Determine the (x, y) coordinate at the center of the cell enclosing the given text.  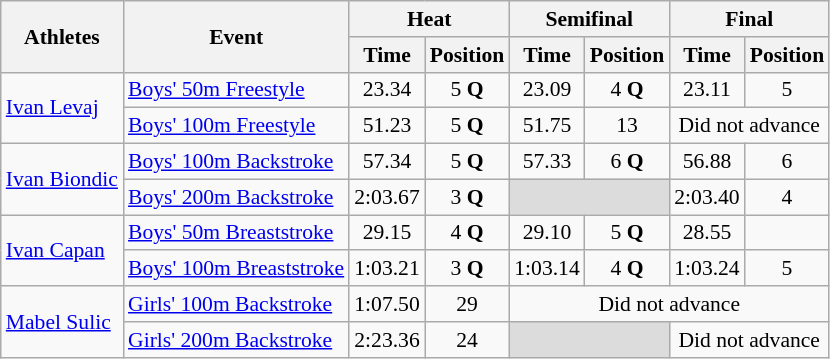
57.34 (386, 162)
51.75 (546, 126)
29.15 (386, 233)
Ivan Biondic (62, 180)
Boys' 200m Backstroke (236, 197)
51.23 (386, 126)
23.09 (546, 90)
28.55 (706, 233)
Boys' 100m Freestyle (236, 126)
Athletes (62, 36)
57.33 (546, 162)
Ivan Capan (62, 250)
Ivan Levaj (62, 108)
56.88 (706, 162)
Final (749, 19)
Boys' 100m Backstroke (236, 162)
29 (467, 304)
2:03.40 (706, 197)
Girls' 200m Backstroke (236, 340)
29.10 (546, 233)
Boys' 50m Freestyle (236, 90)
13 (627, 126)
1:03.21 (386, 269)
Boys' 50m Breaststroke (236, 233)
Heat (429, 19)
1:03.24 (706, 269)
23.34 (386, 90)
Event (236, 36)
Boys' 100m Breaststroke (236, 269)
Mabel Sulic (62, 322)
1:03.14 (546, 269)
Girls' 100m Backstroke (236, 304)
6 Q (627, 162)
2:23.36 (386, 340)
1:07.50 (386, 304)
23.11 (706, 90)
Semifinal (589, 19)
4 (787, 197)
24 (467, 340)
2:03.67 (386, 197)
6 (787, 162)
